For the text-containing cell, return its midpoint in (x, y) coordinate format. 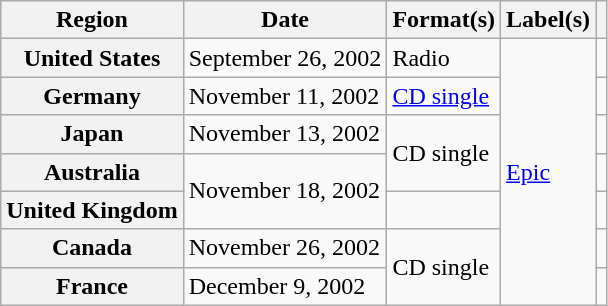
November 18, 2002 (285, 191)
December 9, 2002 (285, 286)
November 26, 2002 (285, 248)
November 13, 2002 (285, 134)
Label(s) (548, 20)
Japan (92, 134)
United States (92, 58)
United Kingdom (92, 210)
Region (92, 20)
Germany (92, 96)
Australia (92, 172)
November 11, 2002 (285, 96)
September 26, 2002 (285, 58)
Epic (548, 172)
Canada (92, 248)
France (92, 286)
Date (285, 20)
Radio (444, 58)
Format(s) (444, 20)
